For the text-containing cell, return its midpoint in (X, Y) coordinate format. 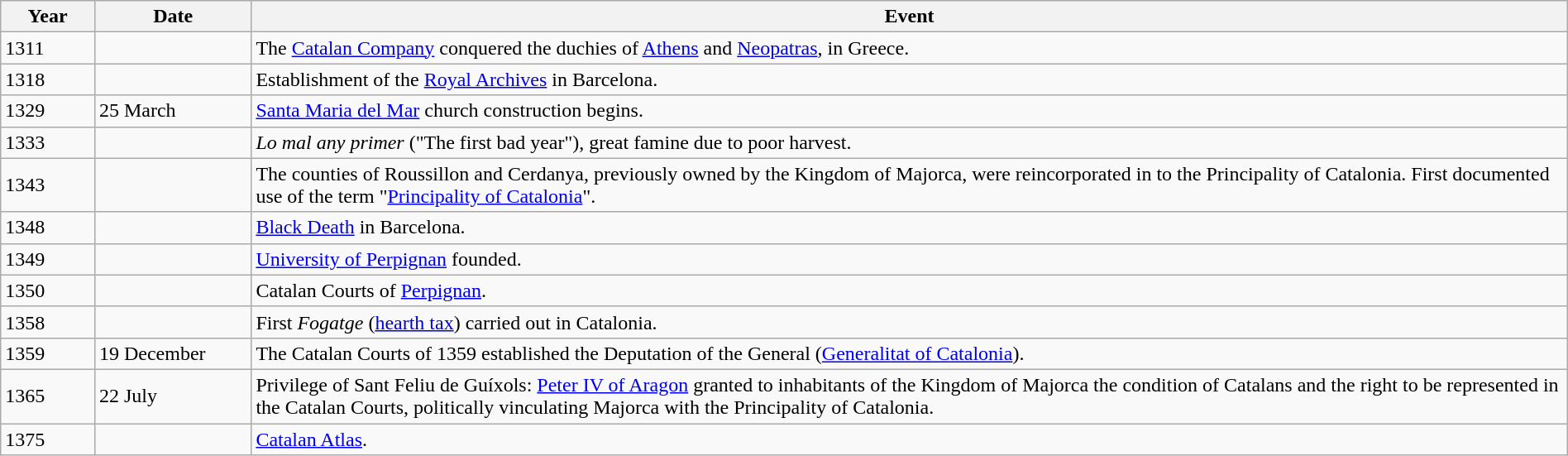
Black Death in Barcelona. (910, 228)
Lo mal any primer ("The first bad year"), great famine due to poor harvest. (910, 142)
Event (910, 17)
1359 (48, 353)
1365 (48, 396)
Catalan Courts of Perpignan. (910, 290)
1358 (48, 322)
1329 (48, 111)
The Catalan Company conquered the duchies of Athens and Neopatras, in Greece. (910, 48)
1348 (48, 228)
University of Perpignan founded. (910, 259)
22 July (172, 396)
1318 (48, 79)
1349 (48, 259)
Date (172, 17)
1343 (48, 185)
1350 (48, 290)
1375 (48, 439)
Catalan Atlas. (910, 439)
Year (48, 17)
First Fogatge (hearth tax) carried out in Catalonia. (910, 322)
25 March (172, 111)
1311 (48, 48)
19 December (172, 353)
Establishment of the Royal Archives in Barcelona. (910, 79)
1333 (48, 142)
The Catalan Courts of 1359 established the Deputation of the General (Generalitat of Catalonia). (910, 353)
Santa Maria del Mar church construction begins. (910, 111)
